Scan for the cell matching the given text and deliver its [x, y] coordinate at center. 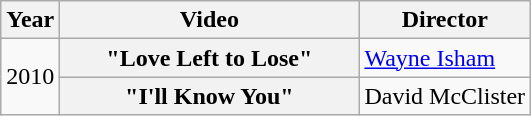
"Love Left to Lose" [210, 58]
Director [445, 20]
Video [210, 20]
"I'll Know You" [210, 96]
Wayne Isham [445, 58]
Year [30, 20]
2010 [30, 77]
David McClister [445, 96]
